For the text-containing cell, return its midpoint in (x, y) coordinate format. 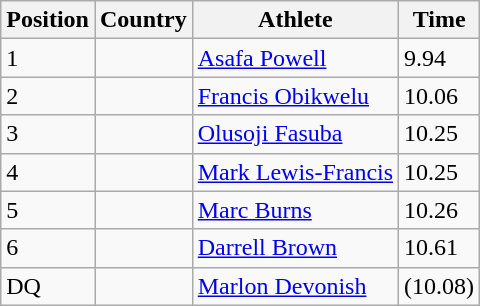
Mark Lewis-Francis (295, 172)
5 (48, 210)
3 (48, 134)
Country (143, 20)
10.61 (440, 248)
Position (48, 20)
Olusoji Fasuba (295, 134)
9.94 (440, 58)
10.26 (440, 210)
Asafa Powell (295, 58)
Darrell Brown (295, 248)
4 (48, 172)
1 (48, 58)
Athlete (295, 20)
(10.08) (440, 286)
2 (48, 96)
DQ (48, 286)
Time (440, 20)
10.06 (440, 96)
6 (48, 248)
Marc Burns (295, 210)
Marlon Devonish (295, 286)
Francis Obikwelu (295, 96)
